Output the (x, y) coordinate of the center of the cell containing the given text.  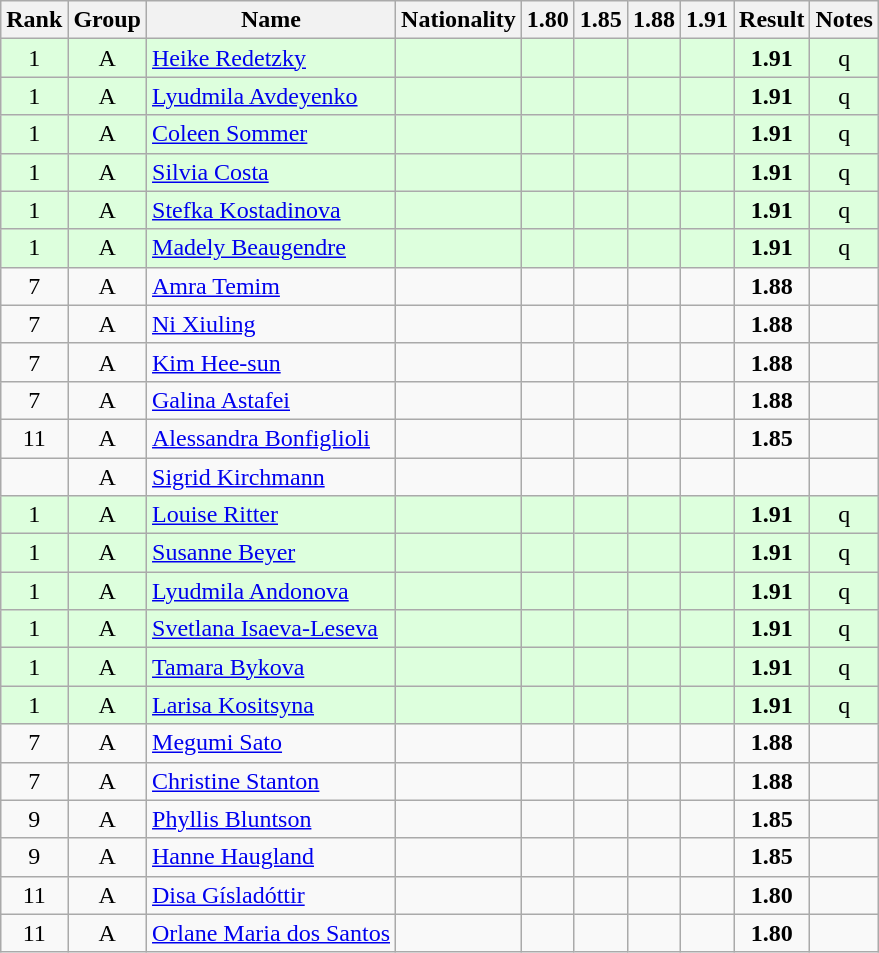
Phyllis Bluntson (272, 819)
Madely Beaugendre (272, 248)
Louise Ritter (272, 515)
Group (108, 20)
Larisa Kositsyna (272, 705)
Heike Redetzky (272, 58)
Orlane Maria dos Santos (272, 933)
Alessandra Bonfiglioli (272, 438)
Lyudmila Andonova (272, 591)
Galina Astafei (272, 400)
Svetlana Isaeva-Leseva (272, 629)
Kim Hee-sun (272, 362)
Ni Xiuling (272, 324)
Rank (34, 20)
Silvia Costa (272, 172)
Megumi Sato (272, 743)
Christine Stanton (272, 781)
Hanne Haugland (272, 857)
Amra Temim (272, 286)
Susanne Beyer (272, 553)
Stefka Kostadinova (272, 210)
Disa Gísladóttir (272, 895)
Name (272, 20)
Result (772, 20)
Notes (844, 20)
Lyudmila Avdeyenko (272, 96)
Coleen Sommer (272, 134)
Nationality (459, 20)
Tamara Bykova (272, 667)
Sigrid Kirchmann (272, 477)
